Provide the [X, Y] coordinate of the cell's center where the given text is located.  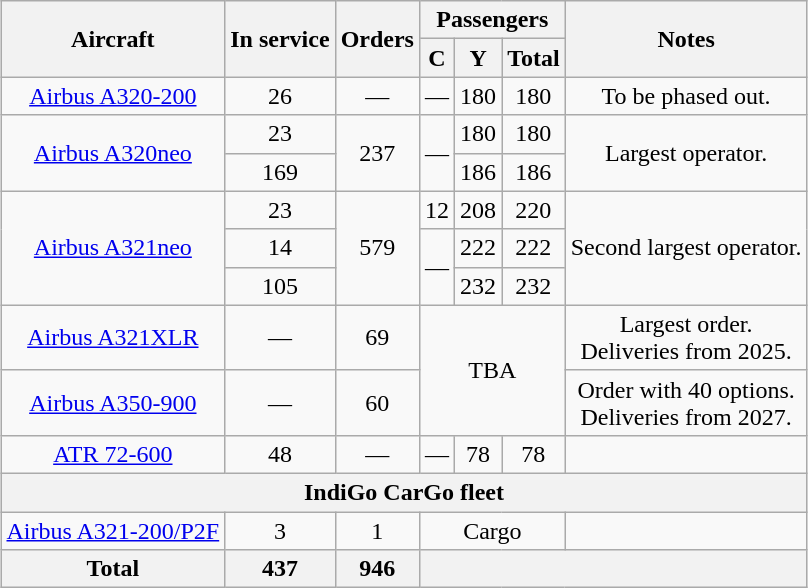
220 [534, 210]
26 [280, 96]
105 [280, 286]
IndiGo CarGo fleet [404, 492]
TBA [492, 370]
3 [280, 531]
946 [377, 569]
Y [478, 58]
To be phased out. [686, 96]
Order with 40 options.Deliveries from 2027. [686, 402]
48 [280, 454]
69 [377, 338]
1 [377, 531]
237 [377, 153]
12 [436, 210]
Airbus A321-200/P2F [113, 531]
Largest order.Deliveries from 2025. [686, 338]
In service [280, 39]
Airbus A350-900 [113, 402]
169 [280, 172]
Second largest operator. [686, 248]
Aircraft [113, 39]
Airbus A320-200 [113, 96]
Orders [377, 39]
Passengers [492, 20]
ATR 72-600 [113, 454]
437 [280, 569]
Cargo [492, 531]
208 [478, 210]
Airbus A320neo [113, 153]
14 [280, 248]
Largest operator. [686, 153]
60 [377, 402]
Airbus A321neo [113, 248]
579 [377, 248]
Notes [686, 39]
Airbus A321XLR [113, 338]
C [436, 58]
